Capture the cell that displays the provided text and extract its (x, y) central coordinate. 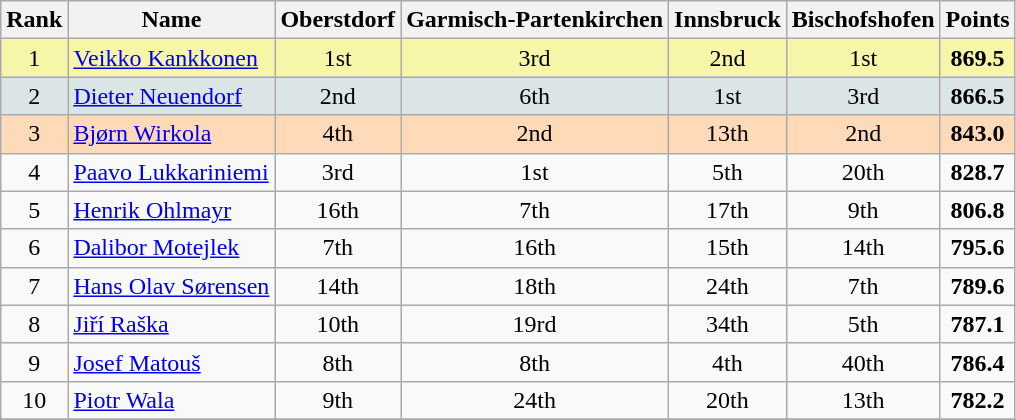
6 (34, 248)
787.1 (978, 324)
Henrik Ohlmayr (172, 210)
10 (34, 400)
Oberstdorf (338, 20)
Rank (34, 20)
843.0 (978, 134)
Dieter Neuendorf (172, 96)
Points (978, 20)
3 (34, 134)
9 (34, 362)
4 (34, 172)
Jiří Raška (172, 324)
869.5 (978, 58)
786.4 (978, 362)
782.2 (978, 400)
Name (172, 20)
40th (863, 362)
828.7 (978, 172)
Hans Olav Sørensen (172, 286)
Veikko Kankkonen (172, 58)
19rd (535, 324)
795.6 (978, 248)
789.6 (978, 286)
8 (34, 324)
866.5 (978, 96)
1 (34, 58)
Bjørn Wirkola (172, 134)
Piotr Wala (172, 400)
2 (34, 96)
34th (728, 324)
10th (338, 324)
Paavo Lukkariniemi (172, 172)
Innsbruck (728, 20)
Bischofshofen (863, 20)
18th (535, 286)
15th (728, 248)
5 (34, 210)
806.8 (978, 210)
Dalibor Motejlek (172, 248)
Josef Matouš (172, 362)
6th (535, 96)
7 (34, 286)
Garmisch-Partenkirchen (535, 20)
17th (728, 210)
